Return (X, Y) of the center of cell containing provided text 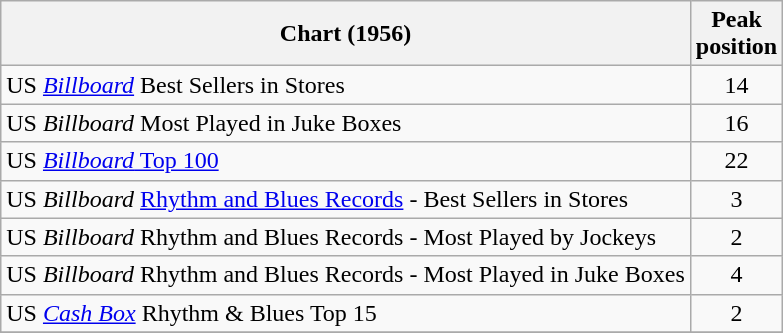
US Billboard Rhythm and Blues Records - Most Played by Jockeys (346, 237)
US Cash Box Rhythm & Blues Top 15 (346, 313)
22 (736, 161)
14 (736, 85)
US Billboard Most Played in Juke Boxes (346, 123)
US Billboard Rhythm and Blues Records - Most Played in Juke Boxes (346, 275)
US Billboard Best Sellers in Stores (346, 85)
4 (736, 275)
US Billboard Rhythm and Blues Records - Best Sellers in Stores (346, 199)
US Billboard Top 100 (346, 161)
Chart (1956) (346, 34)
Peakposition (736, 34)
3 (736, 199)
16 (736, 123)
